Pinpoint the cell where the given text exists, returning its (x, y) midpoint coordinate. 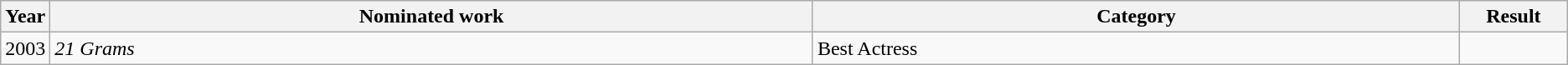
Nominated work (432, 17)
Category (1136, 17)
21 Grams (432, 48)
Result (1514, 17)
Year (25, 17)
2003 (25, 48)
Best Actress (1136, 48)
